Locate the cell with the specified text and output its [X, Y] center coordinate. 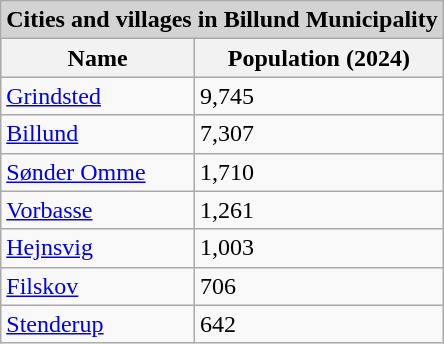
Billund [98, 134]
1,261 [318, 210]
Sønder Omme [98, 172]
Filskov [98, 286]
Vorbasse [98, 210]
1,710 [318, 172]
Population (2024) [318, 58]
9,745 [318, 96]
Grindsted [98, 96]
642 [318, 324]
Stenderup [98, 324]
1,003 [318, 248]
706 [318, 286]
Cities and villages in Billund Municipality [222, 20]
Name [98, 58]
7,307 [318, 134]
Hejnsvig [98, 248]
